Search for the cell housing the specified text and yield its (X, Y) center coordinate. 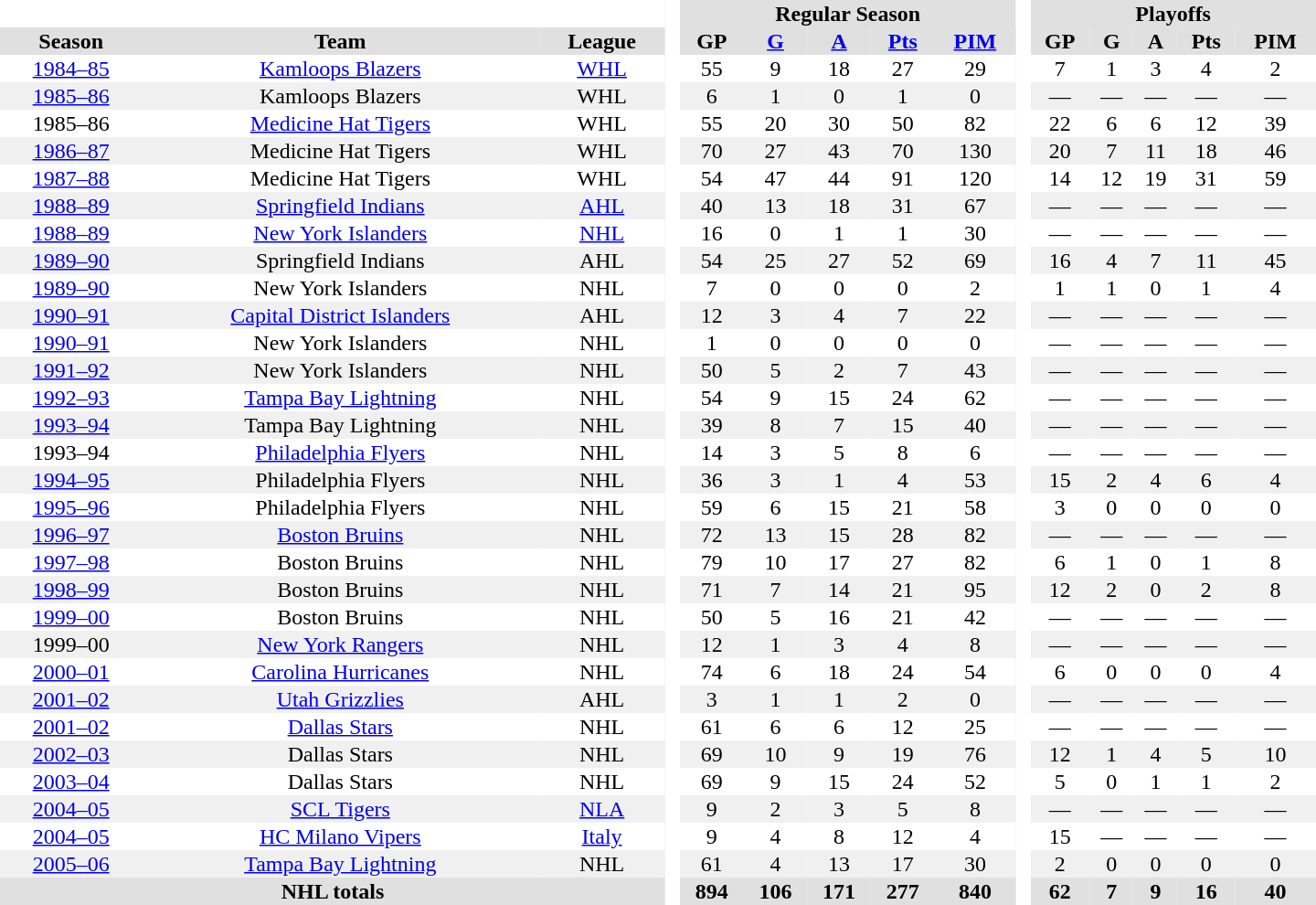
277 (903, 891)
NLA (601, 809)
74 (712, 672)
1994–95 (71, 480)
47 (776, 178)
106 (776, 891)
Team (340, 41)
91 (903, 178)
95 (976, 590)
53 (976, 480)
44 (839, 178)
72 (712, 535)
1992–93 (71, 398)
2005–06 (71, 864)
Utah Grizzlies (340, 699)
Capital District Islanders (340, 315)
SCL Tigers (340, 809)
Season (71, 41)
Italy (601, 836)
1996–97 (71, 535)
67 (976, 206)
1995–96 (71, 507)
1991–92 (71, 370)
League (601, 41)
46 (1276, 151)
29 (976, 69)
71 (712, 590)
130 (976, 151)
76 (976, 754)
45 (1276, 261)
1998–99 (71, 590)
2003–04 (71, 782)
1984–85 (71, 69)
840 (976, 891)
28 (903, 535)
42 (976, 617)
58 (976, 507)
Carolina Hurricanes (340, 672)
36 (712, 480)
New York Rangers (340, 644)
894 (712, 891)
Regular Season (848, 14)
2002–03 (71, 754)
171 (839, 891)
120 (976, 178)
1987–88 (71, 178)
79 (712, 562)
1997–98 (71, 562)
1986–87 (71, 151)
HC Milano Vipers (340, 836)
2000–01 (71, 672)
NHL totals (333, 891)
Playoffs (1173, 14)
